For the text-containing cell, return its midpoint in [x, y] coordinate format. 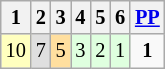
4 [80, 17]
6 [120, 17]
7 [41, 51]
10 [16, 51]
PP [148, 17]
